Return [x, y] of the center of cell containing provided text 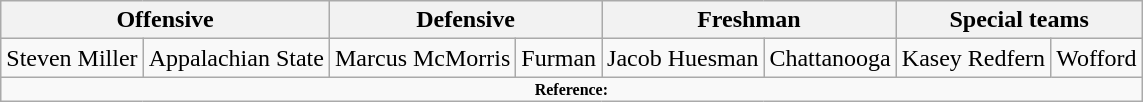
Furman [559, 58]
Special teams [1019, 20]
Freshman [750, 20]
Offensive [166, 20]
Wofford [1096, 58]
Kasey Redfern [973, 58]
Chattanooga [830, 58]
Defensive [465, 20]
Steven Miller [72, 58]
Appalachian State [236, 58]
Reference: [572, 89]
Jacob Huesman [683, 58]
Marcus McMorris [422, 58]
